Identify which cell holds the provided text, then report its (x, y) central coordinate. 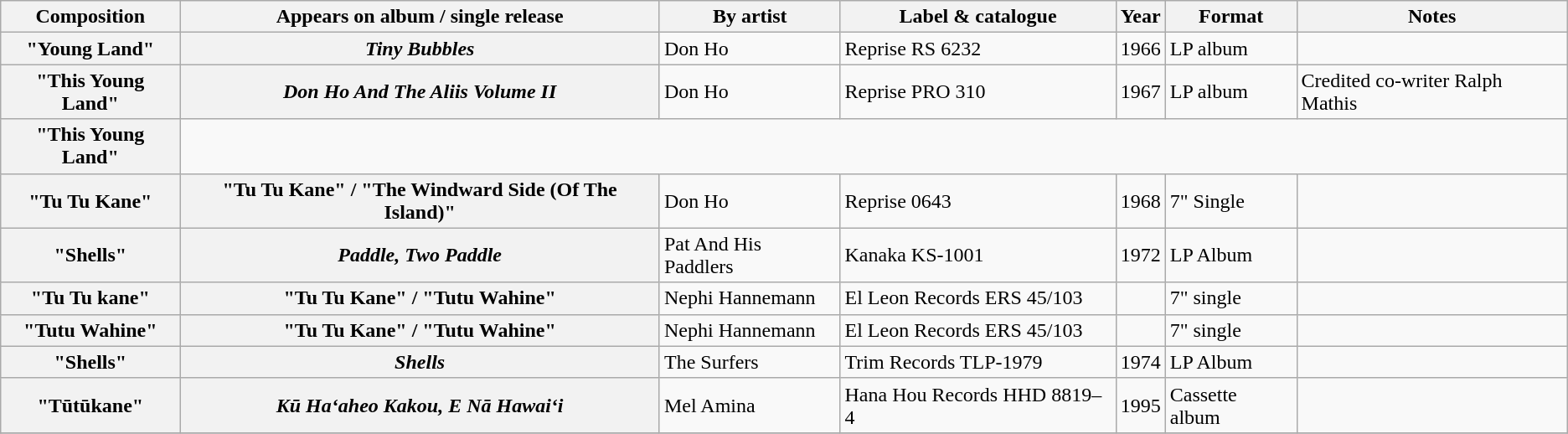
Don Ho And The Aliis Volume II (420, 92)
Reprise 0643 (978, 201)
Reprise RS 6232 (978, 49)
1974 (1141, 362)
1967 (1141, 92)
1972 (1141, 255)
Year (1141, 17)
"Tu Tu Kane" (90, 201)
Reprise PRO 310 (978, 92)
Credited co-writer Ralph Mathis (1432, 92)
1966 (1141, 49)
Notes (1432, 17)
1995 (1141, 406)
Cassette album (1231, 406)
The Surfers (750, 362)
Hana Hou Records HHD 8819–4 (978, 406)
By artist (750, 17)
Label & catalogue (978, 17)
"Tūtūkane" (90, 406)
Appears on album / single release (420, 17)
"Tu Tu Kane" / "The Windward Side (Of The Island)" (420, 201)
"Tutu Wahine" (90, 330)
Format (1231, 17)
Composition (90, 17)
Paddle, Two Paddle (420, 255)
Kū Ha‘aheo Kakou, E Nā Hawai‘i (420, 406)
Pat And His Paddlers (750, 255)
Shells (420, 362)
"Young Land" (90, 49)
1968 (1141, 201)
Kanaka KS-1001 (978, 255)
Mel Amina (750, 406)
"Tu Tu kane" (90, 298)
Tiny Bubbles (420, 49)
Trim Records TLP-1979 (978, 362)
7" Single (1231, 201)
